Capture the cell that displays the provided text and extract its [x, y] central coordinate. 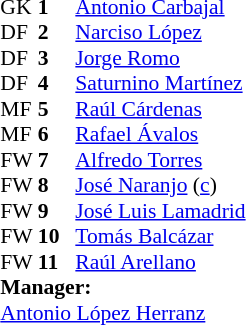
José Luis Lamadrid [160, 211]
Tomás Balcázar [160, 237]
7 [57, 160]
Saturnino Martínez [160, 83]
2 [57, 33]
9 [57, 211]
Raúl Arellano [160, 262]
3 [57, 58]
5 [57, 109]
11 [57, 262]
Manager: [122, 287]
Alfredo Torres [160, 160]
José Naranjo (c) [160, 185]
4 [57, 83]
Jorge Romo [160, 58]
8 [57, 185]
Narciso López [160, 33]
10 [57, 237]
Raúl Cárdenas [160, 109]
Rafael Ávalos [160, 135]
6 [57, 135]
